Detect which cell encompasses the target text, then output its (X, Y) center coordinate. 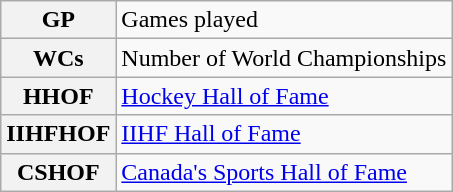
GP (58, 20)
IIHFHOF (58, 134)
Canada's Sports Hall of Fame (284, 172)
IIHF Hall of Fame (284, 134)
HHOF (58, 96)
WCs (58, 58)
Hockey Hall of Fame (284, 96)
CSHOF (58, 172)
Games played (284, 20)
Number of World Championships (284, 58)
